Return the [x, y] coordinate for the center point of the cell that contains the specified text.  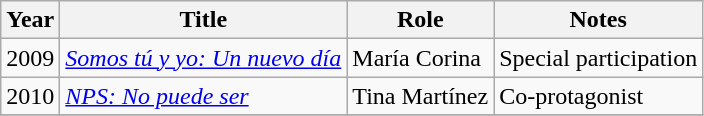
Title [204, 20]
Role [420, 20]
2010 [30, 96]
Year [30, 20]
Special participation [598, 58]
2009 [30, 58]
Notes [598, 20]
María Corina [420, 58]
NPS: No puede ser [204, 96]
Co-protagonist [598, 96]
Somos tú y yo: Un nuevo día [204, 58]
Tina Martínez [420, 96]
